Search for the cell housing the specified text and yield its [X, Y] center coordinate. 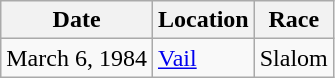
Race [294, 20]
Location [203, 20]
March 6, 1984 [77, 58]
Slalom [294, 58]
Vail [203, 58]
Date [77, 20]
